Capture the cell that displays the provided text and extract its (X, Y) central coordinate. 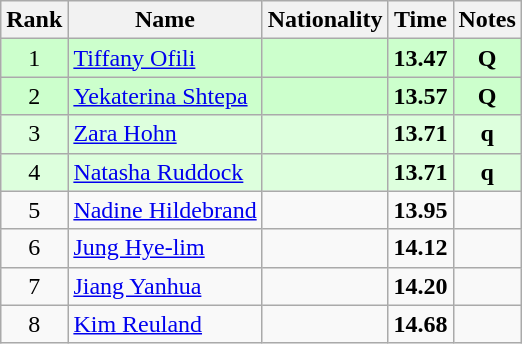
8 (34, 324)
13.57 (420, 96)
Name (165, 20)
Kim Reuland (165, 324)
Zara Hohn (165, 134)
Nationality (325, 20)
Yekaterina Shtepa (165, 96)
Nadine Hildebrand (165, 210)
Tiffany Ofili (165, 58)
2 (34, 96)
7 (34, 286)
Time (420, 20)
4 (34, 172)
5 (34, 210)
Jung Hye-lim (165, 248)
3 (34, 134)
Natasha Ruddock (165, 172)
14.20 (420, 286)
1 (34, 58)
6 (34, 248)
14.12 (420, 248)
Jiang Yanhua (165, 286)
13.95 (420, 210)
14.68 (420, 324)
Notes (487, 20)
13.47 (420, 58)
Rank (34, 20)
